Detect which cell encompasses the target text, then output its (x, y) center coordinate. 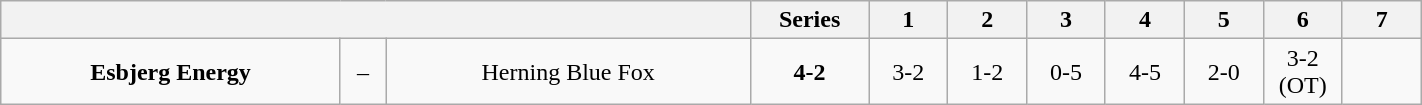
4-2 (809, 72)
2-0 (1224, 72)
4 (1144, 20)
4-5 (1144, 72)
– (363, 72)
3-2 (908, 72)
7 (1382, 20)
0-5 (1066, 72)
1 (908, 20)
3 (1066, 20)
5 (1224, 20)
Series (809, 20)
Esbjerg Energy (171, 72)
2 (988, 20)
1-2 (988, 72)
Herning Blue Fox (568, 72)
3-2 (OT) (1302, 72)
6 (1302, 20)
